Scan for the cell matching the given text and deliver its [x, y] coordinate at center. 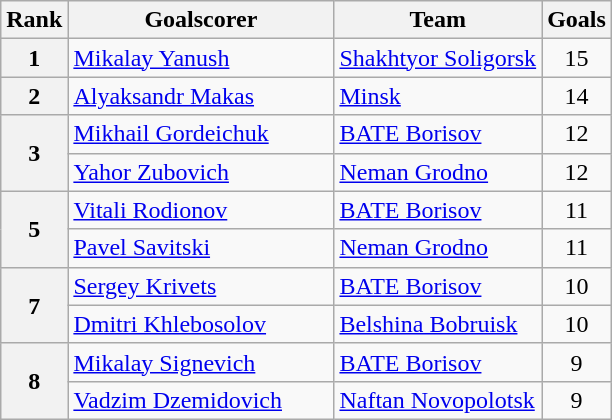
Vitali Rodionov [201, 210]
2 [34, 96]
14 [577, 96]
Mikhail Gordeichuk [201, 134]
Alyaksandr Makas [201, 96]
8 [34, 381]
Team [438, 20]
Pavel Savitski [201, 248]
Mikalay Yanush [201, 58]
Goalscorer [201, 20]
Dmitri Khlebosolov [201, 324]
Minsk [438, 96]
3 [34, 153]
Rank [34, 20]
Shakhtyor Soligorsk [438, 58]
5 [34, 229]
Belshina Bobruisk [438, 324]
Naftan Novopolotsk [438, 400]
15 [577, 58]
Sergey Krivets [201, 286]
Vadzim Dzemidovich [201, 400]
Mikalay Signevich [201, 362]
1 [34, 58]
7 [34, 305]
Goals [577, 20]
Yahor Zubovich [201, 172]
